Identify which cell holds the provided text, then report its [x, y] central coordinate. 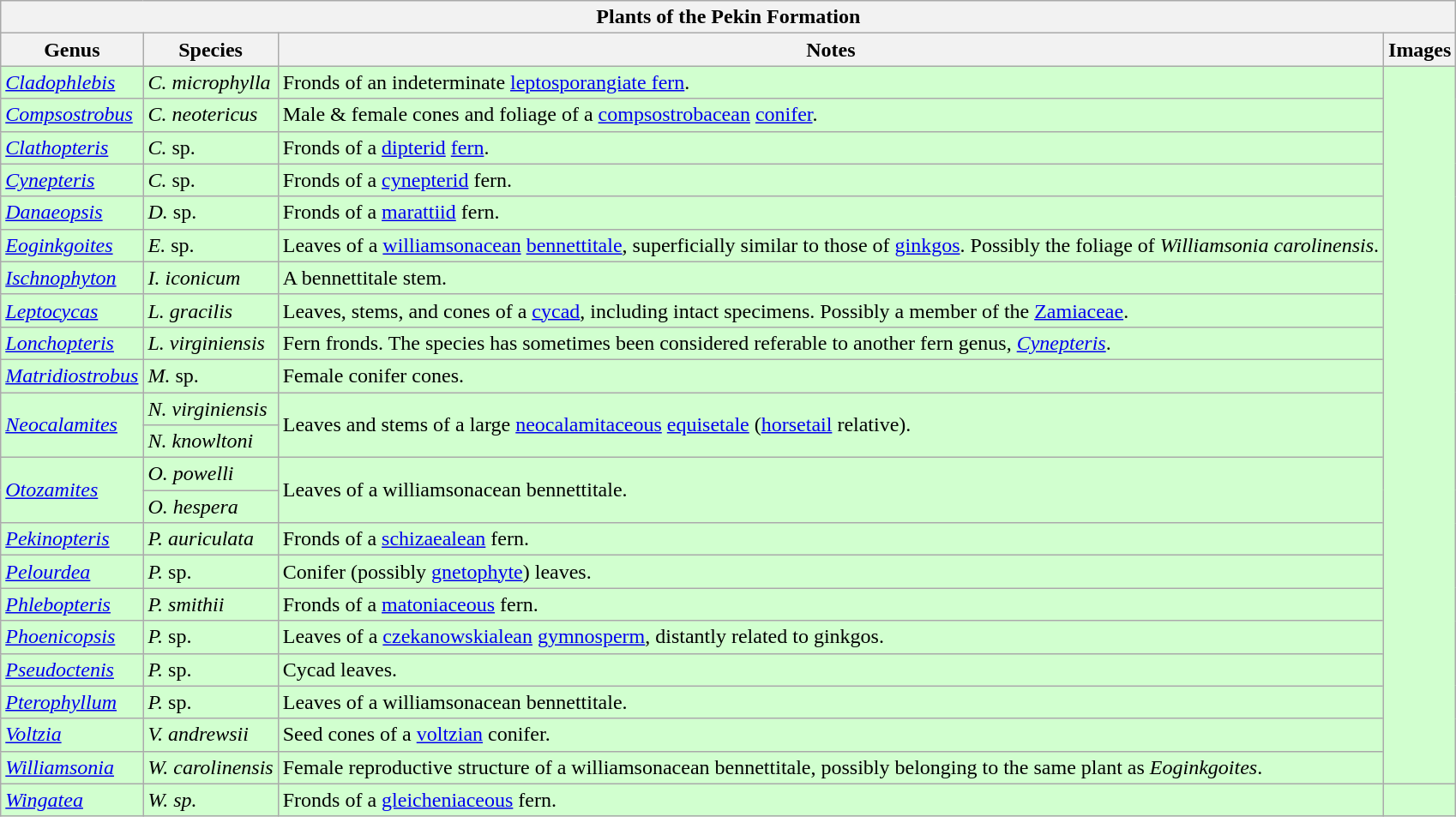
Leptocycas [72, 310]
Voltzia [72, 735]
Fronds of a cynepterid fern. [830, 180]
Species [211, 50]
L. virginiensis [211, 343]
N. knowltoni [211, 442]
D. sp. [211, 213]
W. carolinensis [211, 767]
Wingatea [72, 800]
Williamsonia [72, 767]
Leaves of a williamsonacean bennettitale, superficially similar to those of ginkgos. Possibly the foliage of Williamsonia carolinensis. [830, 245]
P. auriculata [211, 539]
A bennettitale stem. [830, 278]
Genus [72, 50]
C. microphylla [211, 82]
N. virginiensis [211, 409]
Leaves and stems of a large neocalamitaceous equisetale (horsetail relative). [830, 425]
Fronds of an indeterminate leptosporangiate fern. [830, 82]
Phlebopteris [72, 604]
Fronds of a marattiid fern. [830, 213]
L. gracilis [211, 310]
Eoginkgoites [72, 245]
Neocalamites [72, 425]
P. smithii [211, 604]
Fronds of a dipterid fern. [830, 147]
Danaeopsis [72, 213]
Compsostrobus [72, 115]
Cycad leaves. [830, 670]
E. sp. [211, 245]
Cladophlebis [72, 82]
Cynepteris [72, 180]
Lonchopteris [72, 343]
O. hespera [211, 507]
Fern fronds. The species has sometimes been considered referable to another fern genus, Cynepteris. [830, 343]
Phoenicopsis [72, 637]
Pterophyllum [72, 702]
Female conifer cones. [830, 375]
Leaves of a czekanowskialean gymnosperm, distantly related to ginkgos. [830, 637]
Images [1420, 50]
Matridiostrobus [72, 375]
Otozamites [72, 490]
Fronds of a matoniaceous fern. [830, 604]
Clathopteris [72, 147]
Plants of the Pekin Formation [729, 17]
I. iconicum [211, 278]
Fronds of a gleicheniaceous fern. [830, 800]
Male & female cones and foliage of a compsostrobacean conifer. [830, 115]
Leaves, stems, and cones of a cycad, including intact specimens. Possibly a member of the Zamiaceae. [830, 310]
O. powelli [211, 474]
Female reproductive structure of a williamsonacean bennettitale, possibly belonging to the same plant as Eoginkgoites. [830, 767]
Seed cones of a voltzian conifer. [830, 735]
Fronds of a schizaealean fern. [830, 539]
Pekinopteris [72, 539]
V. andrewsii [211, 735]
C. neotericus [211, 115]
Ischnophyton [72, 278]
M. sp. [211, 375]
Conifer (possibly gnetophyte) leaves. [830, 572]
Pelourdea [72, 572]
W. sp. [211, 800]
Notes [830, 50]
Pseudoctenis [72, 670]
